Locate the cell with the specified text and output its (X, Y) center coordinate. 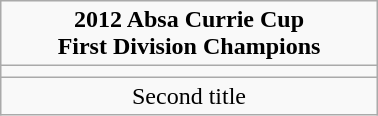
Second title (189, 96)
2012 Absa Currie Cup First Division Champions (189, 34)
